Detect which cell encompasses the target text, then output its (x, y) center coordinate. 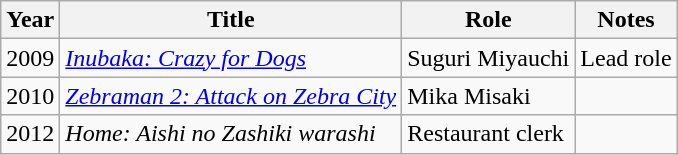
2012 (30, 134)
Mika Misaki (488, 96)
Lead role (626, 58)
Zebraman 2: Attack on Zebra City (231, 96)
Role (488, 20)
Inubaka: Crazy for Dogs (231, 58)
2009 (30, 58)
Notes (626, 20)
Restaurant clerk (488, 134)
Home: Aishi no Zashiki warashi (231, 134)
Suguri Miyauchi (488, 58)
2010 (30, 96)
Year (30, 20)
Title (231, 20)
